Determine the (X, Y) coordinate at the center of the cell enclosing the given text.  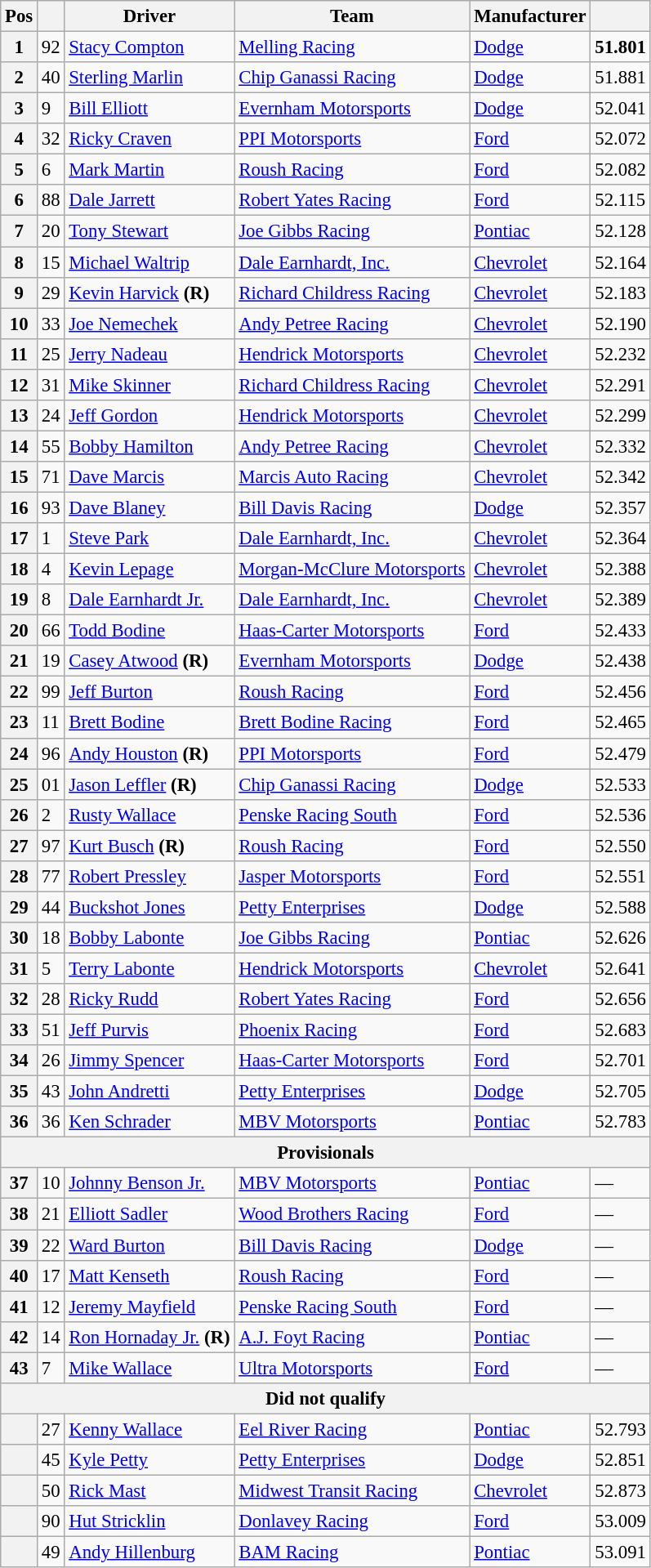
Robert Pressley (149, 877)
Andy Hillenburg (149, 1552)
49 (51, 1552)
52.433 (621, 631)
52.115 (621, 200)
Mike Skinner (149, 385)
52.291 (621, 385)
Jimmy Spencer (149, 1061)
Joe Nemechek (149, 324)
51.881 (621, 78)
Bill Elliott (149, 109)
93 (51, 507)
52.465 (621, 723)
52.550 (621, 846)
Sterling Marlin (149, 78)
Dave Blaney (149, 507)
52.873 (621, 1490)
41 (20, 1307)
Donlavey Racing (352, 1521)
34 (20, 1061)
Dale Jarrett (149, 200)
Phoenix Racing (352, 1030)
52.588 (621, 907)
Manufacturer (530, 16)
90 (51, 1521)
Did not qualify (325, 1399)
52.128 (621, 231)
Brett Bodine Racing (352, 723)
Jerry Nadeau (149, 354)
Provisionals (325, 1153)
53.091 (621, 1552)
55 (51, 446)
3 (20, 109)
Andy Houston (R) (149, 753)
Bobby Labonte (149, 938)
52.656 (621, 999)
52.438 (621, 661)
52.536 (621, 815)
Pos (20, 16)
Bobby Hamilton (149, 446)
52.551 (621, 877)
Matt Kenseth (149, 1275)
Casey Atwood (R) (149, 661)
88 (51, 200)
Marcis Auto Racing (352, 477)
52.683 (621, 1030)
77 (51, 877)
Jeff Gordon (149, 416)
Michael Waltrip (149, 262)
Jason Leffler (R) (149, 784)
Midwest Transit Racing (352, 1490)
71 (51, 477)
Rusty Wallace (149, 815)
Mark Martin (149, 170)
53.009 (621, 1521)
Kevin Harvick (R) (149, 293)
BAM Racing (352, 1552)
Melling Racing (352, 47)
52.041 (621, 109)
52.388 (621, 570)
Ron Hornaday Jr. (R) (149, 1337)
16 (20, 507)
52.533 (621, 784)
01 (51, 784)
52.705 (621, 1092)
52.793 (621, 1429)
Eel River Racing (352, 1429)
97 (51, 846)
Stacy Compton (149, 47)
Kevin Lepage (149, 570)
52.332 (621, 446)
Kyle Petty (149, 1460)
52.851 (621, 1460)
A.J. Foyt Racing (352, 1337)
52.389 (621, 600)
37 (20, 1184)
Brett Bodine (149, 723)
Driver (149, 16)
52.364 (621, 538)
39 (20, 1245)
Ward Burton (149, 1245)
13 (20, 416)
Ricky Rudd (149, 999)
52.082 (621, 170)
Jasper Motorsports (352, 877)
Kenny Wallace (149, 1429)
Elliott Sadler (149, 1214)
96 (51, 753)
Steve Park (149, 538)
45 (51, 1460)
52.456 (621, 692)
Tony Stewart (149, 231)
44 (51, 907)
Dave Marcis (149, 477)
Mike Wallace (149, 1368)
23 (20, 723)
52.641 (621, 968)
Jeremy Mayfield (149, 1307)
Morgan-McClure Motorsports (352, 570)
52.299 (621, 416)
52.190 (621, 324)
Ricky Craven (149, 139)
52.232 (621, 354)
Wood Brothers Racing (352, 1214)
52.072 (621, 139)
Hut Stricklin (149, 1521)
Buckshot Jones (149, 907)
50 (51, 1490)
Jeff Burton (149, 692)
Todd Bodine (149, 631)
Team (352, 16)
52.626 (621, 938)
52.783 (621, 1122)
51.801 (621, 47)
52.183 (621, 293)
52.479 (621, 753)
52.357 (621, 507)
Johnny Benson Jr. (149, 1184)
52.164 (621, 262)
30 (20, 938)
Jeff Purvis (149, 1030)
38 (20, 1214)
52.701 (621, 1061)
66 (51, 631)
Ultra Motorsports (352, 1368)
42 (20, 1337)
52.342 (621, 477)
51 (51, 1030)
35 (20, 1092)
Terry Labonte (149, 968)
John Andretti (149, 1092)
Dale Earnhardt Jr. (149, 600)
Ken Schrader (149, 1122)
99 (51, 692)
92 (51, 47)
Rick Mast (149, 1490)
Kurt Busch (R) (149, 846)
